Identify which cell holds the provided text, then report its [x, y] central coordinate. 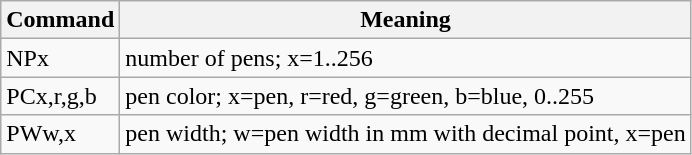
number of pens; x=1..256 [406, 58]
pen color; x=pen, r=red, g=green, b=blue, 0..255 [406, 96]
NPx [60, 58]
pen width; w=pen width in mm with decimal point, x=pen [406, 134]
Meaning [406, 20]
PWw,x [60, 134]
PCx,r,g,b [60, 96]
Command [60, 20]
